Pinpoint the cell where the given text exists, returning its [X, Y] midpoint coordinate. 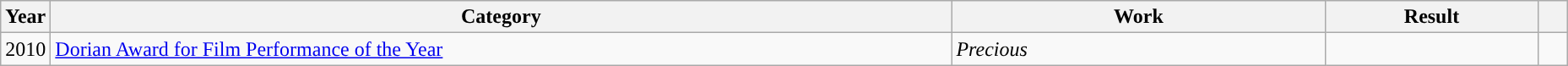
Category [502, 17]
Dorian Award for Film Performance of the Year [502, 49]
2010 [25, 49]
Work [1138, 17]
Result [1432, 17]
Year [25, 17]
Precious [1138, 49]
